Capture the cell that displays the provided text and extract its (x, y) central coordinate. 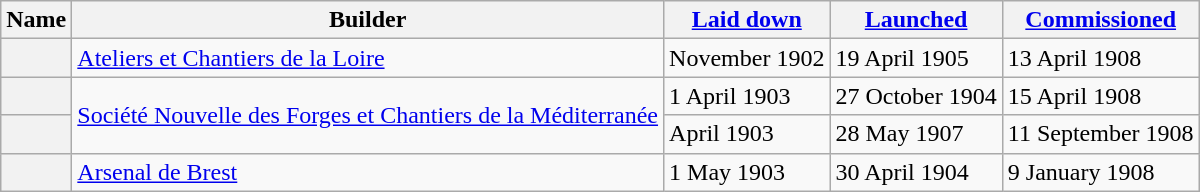
15 April 1908 (1100, 96)
Name (36, 20)
Builder (368, 20)
19 April 1905 (916, 58)
Commissioned (1100, 20)
Arsenal de Brest (368, 172)
Société Nouvelle des Forges et Chantiers de la Méditerranée (368, 115)
1 April 1903 (747, 96)
27 October 1904 (916, 96)
April 1903 (747, 134)
30 April 1904 (916, 172)
Laid down (747, 20)
11 September 1908 (1100, 134)
1 May 1903 (747, 172)
Launched (916, 20)
9 January 1908 (1100, 172)
13 April 1908 (1100, 58)
November 1902 (747, 58)
Ateliers et Chantiers de la Loire (368, 58)
28 May 1907 (916, 134)
